Provide the [x, y] coordinate of the cell's center where the given text is located.  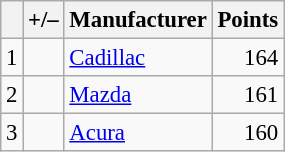
Points [248, 20]
164 [248, 58]
1 [12, 58]
2 [12, 95]
Mazda [138, 95]
3 [12, 133]
160 [248, 133]
161 [248, 95]
+/– [44, 20]
Manufacturer [138, 20]
Cadillac [138, 58]
Acura [138, 133]
